For the text-containing cell, return its midpoint in (x, y) coordinate format. 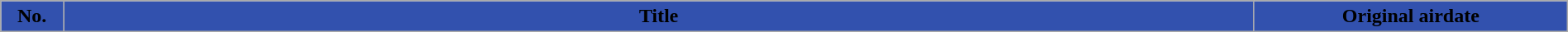
No. (32, 16)
Original airdate (1411, 16)
Title (659, 16)
